Scan for the cell matching the given text and deliver its (x, y) coordinate at center. 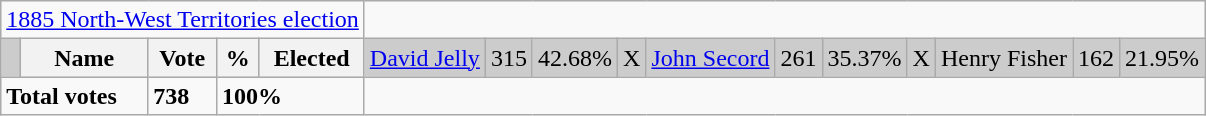
Elected (312, 58)
1885 North-West Territories election (183, 20)
Name (84, 58)
738 (182, 96)
Henry Fisher (1004, 58)
100% (291, 96)
21.95% (1162, 58)
35.37% (864, 58)
Vote (182, 58)
David Jelly (424, 58)
261 (798, 58)
162 (1096, 58)
315 (508, 58)
Total votes (74, 96)
42.68% (574, 58)
John Secord (710, 58)
% (238, 58)
